For the text-containing cell, return its midpoint in (x, y) coordinate format. 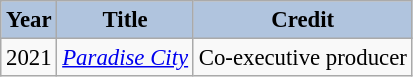
2021 (29, 58)
Title (126, 20)
Credit (302, 20)
Year (29, 20)
Paradise City (126, 58)
Co-executive producer (302, 58)
